Return the [x, y] coordinate for the center point of the cell that contains the specified text.  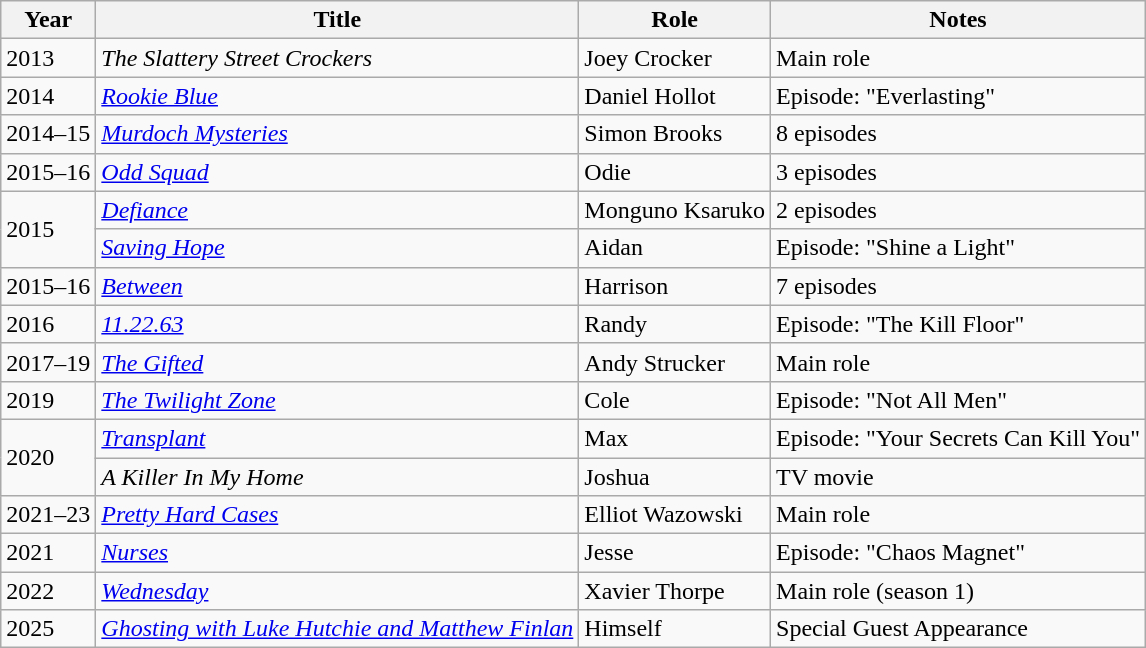
2019 [48, 400]
2 episodes [958, 210]
Harrison [675, 286]
11.22.63 [338, 324]
Nurses [338, 553]
Joshua [675, 477]
Odie [675, 172]
Episode: "Your Secrets Can Kill You" [958, 438]
Odd Squad [338, 172]
The Twilight Zone [338, 400]
Special Guest Appearance [958, 629]
Saving Hope [338, 248]
Episode: "Shine a Light" [958, 248]
Between [338, 286]
TV movie [958, 477]
2014–15 [48, 134]
Himself [675, 629]
3 episodes [958, 172]
Role [675, 20]
The Gifted [338, 362]
2020 [48, 457]
Notes [958, 20]
2025 [48, 629]
2013 [48, 58]
2021–23 [48, 515]
Rookie Blue [338, 96]
Pretty Hard Cases [338, 515]
Year [48, 20]
2016 [48, 324]
Episode: "The Kill Floor" [958, 324]
Aidan [675, 248]
Simon Brooks [675, 134]
A Killer In My Home [338, 477]
Ghosting with Luke Hutchie and Matthew Finlan [338, 629]
Transplant [338, 438]
8 episodes [958, 134]
Title [338, 20]
Episode: "Everlasting" [958, 96]
Defiance [338, 210]
Daniel Hollot [675, 96]
Wednesday [338, 591]
Xavier Thorpe [675, 591]
Main role (season 1) [958, 591]
Max [675, 438]
Randy [675, 324]
Cole [675, 400]
Murdoch Mysteries [338, 134]
2022 [48, 591]
The Slattery Street Crockers [338, 58]
Monguno Ksaruko [675, 210]
7 episodes [958, 286]
Elliot Wazowski [675, 515]
2015 [48, 229]
Jesse [675, 553]
2014 [48, 96]
Episode: "Not All Men" [958, 400]
Joey Crocker [675, 58]
2021 [48, 553]
2017–19 [48, 362]
Episode: "Chaos Magnet" [958, 553]
Andy Strucker [675, 362]
